Search for the cell housing the specified text and yield its (X, Y) center coordinate. 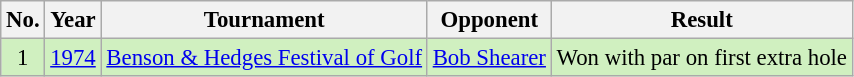
Year (73, 20)
Result (702, 20)
1 (23, 58)
No. (23, 20)
Benson & Hedges Festival of Golf (264, 58)
Won with par on first extra hole (702, 58)
Tournament (264, 20)
Opponent (489, 20)
Bob Shearer (489, 58)
1974 (73, 58)
